Identify which cell holds the provided text, then report its [x, y] central coordinate. 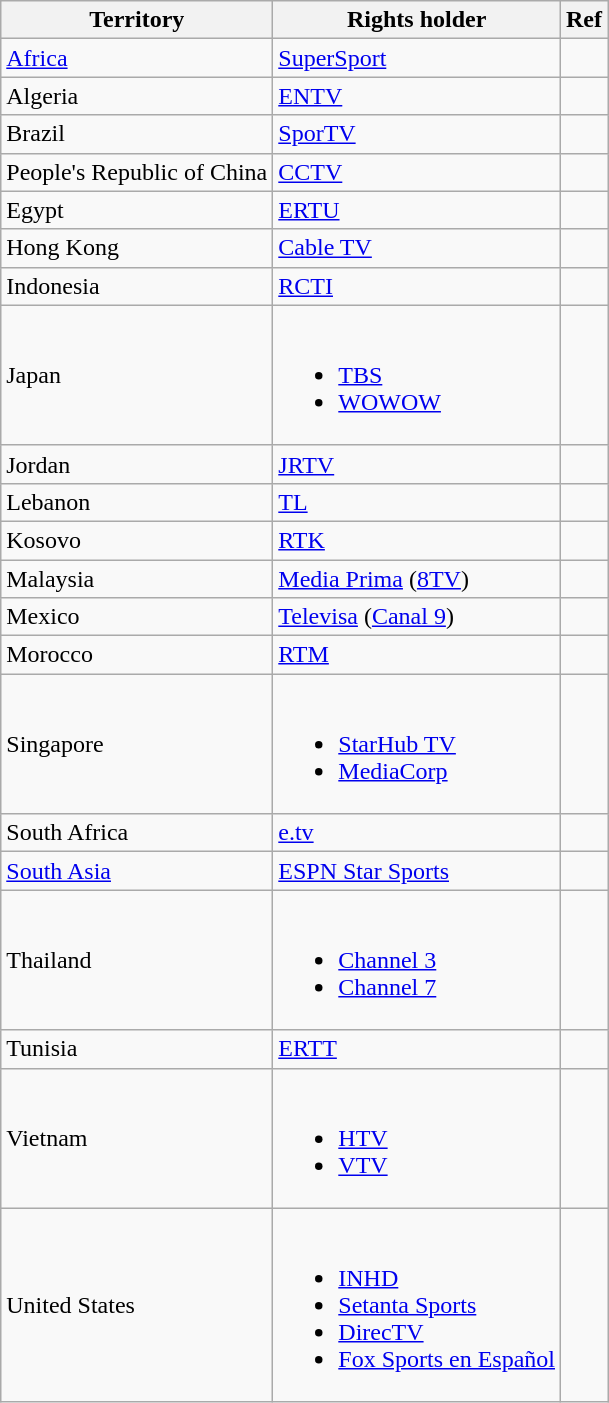
Japan [137, 375]
Algeria [137, 96]
Territory [137, 20]
RTK [417, 540]
Vietnam [137, 1138]
RCTI [417, 286]
Channel 3Channel 7 [417, 960]
Jordan [137, 464]
Rights holder [417, 20]
Lebanon [137, 502]
Singapore [137, 744]
Brazil [137, 134]
Cable TV [417, 248]
ENTV [417, 96]
SporTV [417, 134]
Mexico [137, 617]
Africa [137, 58]
RTM [417, 655]
People's Republic of China [137, 172]
ERTT [417, 1049]
Media Prima (8TV) [417, 579]
TL [417, 502]
Televisa (Canal 9) [417, 617]
JRTV [417, 464]
TBSWOWOW [417, 375]
CCTV [417, 172]
ERTU [417, 210]
Malaysia [137, 579]
Kosovo [137, 540]
Thailand [137, 960]
INHDSetanta SportsDirecTVFox Sports en Español [417, 1305]
Hong Kong [137, 248]
e.tv [417, 833]
Morocco [137, 655]
Indonesia [137, 286]
Ref [584, 20]
South Africa [137, 833]
South Asia [137, 871]
StarHub TVMediaCorp [417, 744]
Egypt [137, 210]
SuperSport [417, 58]
ESPN Star Sports [417, 871]
HTVVTV [417, 1138]
United States [137, 1305]
Tunisia [137, 1049]
